For the text-containing cell, return its midpoint in [x, y] coordinate format. 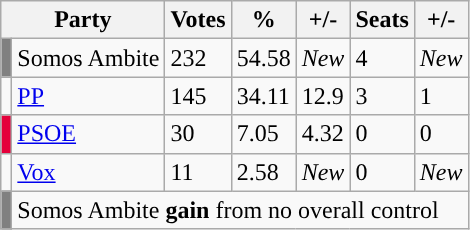
2.58 [264, 172]
Somos Ambite [88, 58]
1 [441, 96]
3 [382, 96]
Vox [88, 172]
232 [198, 58]
30 [198, 134]
% [264, 20]
Somos Ambite gain from no overall control [240, 210]
34.11 [264, 96]
7.05 [264, 134]
54.58 [264, 58]
4.32 [323, 134]
Votes [198, 20]
PSOE [88, 134]
12.9 [323, 96]
PP [88, 96]
4 [382, 58]
Party [83, 20]
Seats [382, 20]
145 [198, 96]
11 [198, 172]
